Detect which cell encompasses the target text, then output its [X, Y] center coordinate. 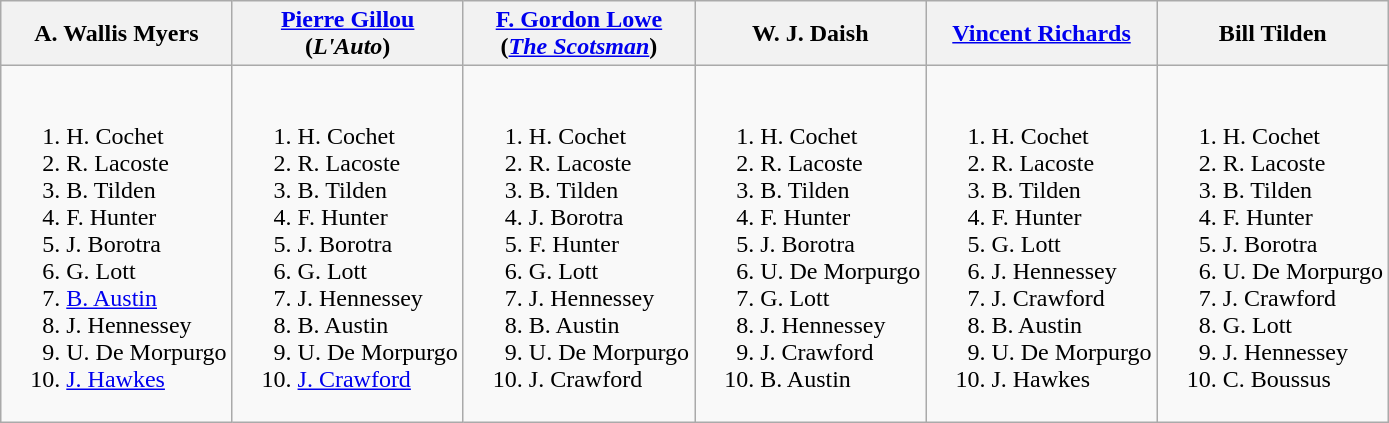
F. Gordon Lowe(The Scotsman) [578, 34]
H. Cochet R. Lacoste B. Tilden F. Hunter G. Lott J. Hennessey J. Crawford B. Austin U. De Morpurgo J. Hawkes [1042, 244]
H. Cochet R. Lacoste B. Tilden J. Borotra F. Hunter G. Lott J. Hennessey B. Austin U. De Morpurgo J. Crawford [578, 244]
Vincent Richards [1042, 34]
A. Wallis Myers [116, 34]
H. Cochet R. Lacoste B. Tilden F. Hunter J. Borotra U. De Morpurgo G. Lott J. Hennessey J. Crawford B. Austin [810, 244]
Pierre Gillou(L'Auto) [348, 34]
H. Cochet R. Lacoste B. Tilden F. Hunter J. Borotra U. De Morpurgo J. Crawford G. Lott J. Hennessey C. Boussus [1272, 244]
Bill Tilden [1272, 34]
H. Cochet R. Lacoste B. Tilden F. Hunter J. Borotra G. Lott B. Austin J. Hennessey U. De Morpurgo J. Hawkes [116, 244]
W. J. Daish [810, 34]
H. Cochet R. Lacoste B. Tilden F. Hunter J. Borotra G. Lott J. Hennessey B. Austin U. De Morpurgo J. Crawford [348, 244]
